Provide the (X, Y) coordinate of the cell's center where the given text is located.  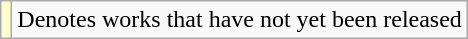
Denotes works that have not yet been released (240, 20)
